Scan for the cell matching the given text and deliver its [X, Y] coordinate at center. 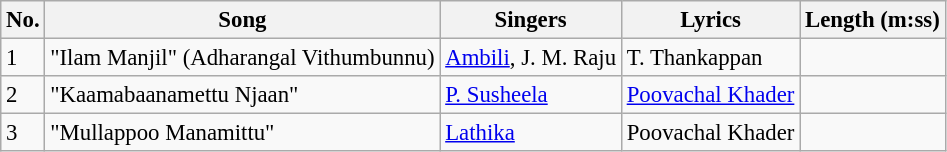
Lyrics [710, 20]
P. Susheela [531, 95]
Ambili, J. M. Raju [531, 58]
T. Thankappan [710, 58]
No. [23, 20]
Lathika [531, 133]
"Kaamabaanamettu Njaan" [242, 95]
1 [23, 58]
Singers [531, 20]
"Mullappoo Manamittu" [242, 133]
Length (m:ss) [872, 20]
2 [23, 95]
Song [242, 20]
3 [23, 133]
"Ilam Manjil" (Adharangal Vithumbunnu) [242, 58]
